Identify which cell holds the provided text, then report its [x, y] central coordinate. 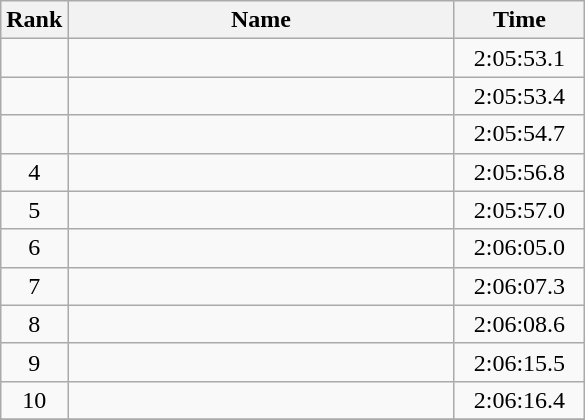
2:06:16.4 [520, 400]
6 [34, 248]
2:06:15.5 [520, 362]
8 [34, 324]
2:06:08.6 [520, 324]
2:05:57.0 [520, 210]
2:06:05.0 [520, 248]
2:06:07.3 [520, 286]
Rank [34, 20]
2:05:56.8 [520, 172]
4 [34, 172]
2:05:53.1 [520, 58]
Time [520, 20]
2:05:54.7 [520, 134]
9 [34, 362]
Name [261, 20]
5 [34, 210]
7 [34, 286]
2:05:53.4 [520, 96]
10 [34, 400]
